Return (x, y) of the center of cell containing provided text 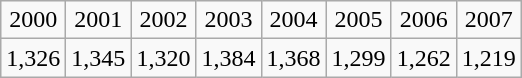
2004 (294, 20)
2006 (424, 20)
2000 (34, 20)
1,219 (488, 58)
1,299 (358, 58)
1,384 (228, 58)
1,345 (98, 58)
1,368 (294, 58)
1,326 (34, 58)
2001 (98, 20)
1,320 (164, 58)
2003 (228, 20)
1,262 (424, 58)
2002 (164, 20)
2007 (488, 20)
2005 (358, 20)
